Find where the given text appears and provide that cell's center as [x, y] coordinate. 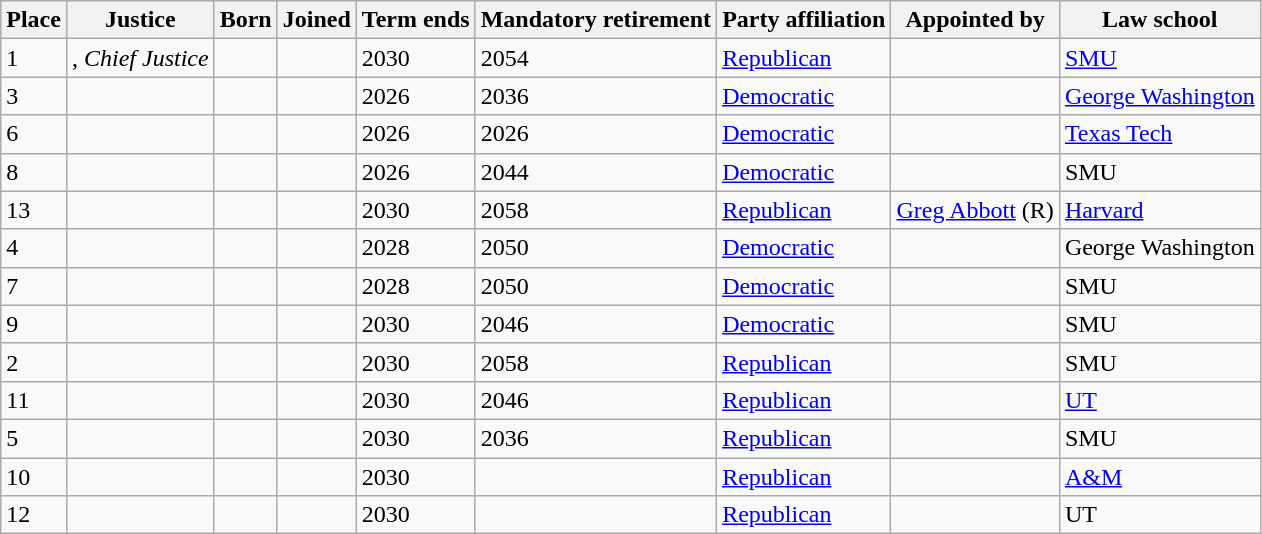
Mandatory retirement [596, 20]
Party affiliation [804, 20]
Texas Tech [1160, 134]
A&M [1160, 477]
2044 [596, 172]
3 [34, 96]
Term ends [416, 20]
13 [34, 210]
Joined [316, 20]
Harvard [1160, 210]
Law school [1160, 20]
Justice [140, 20]
1 [34, 58]
8 [34, 172]
Born [246, 20]
7 [34, 286]
11 [34, 400]
4 [34, 248]
10 [34, 477]
12 [34, 515]
6 [34, 134]
5 [34, 438]
2054 [596, 58]
Appointed by [975, 20]
Place [34, 20]
2 [34, 362]
Greg Abbott (R) [975, 210]
9 [34, 324]
, Chief Justice [140, 58]
